Locate the cell with the specified text and output its [x, y] center coordinate. 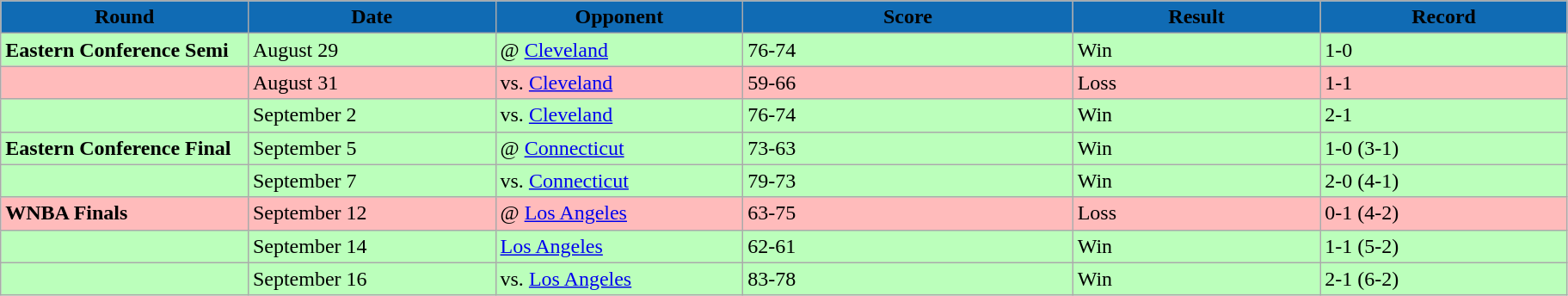
September 5 [372, 148]
@ Los Angeles [619, 213]
2-1 (6-2) [1444, 279]
1-1 [1444, 83]
1-0 [1444, 50]
Score [908, 17]
1-1 (5-2) [1444, 246]
@ Connecticut [619, 148]
73-63 [908, 148]
Eastern Conference Final [125, 148]
Date [372, 17]
59-66 [908, 83]
WNBA Finals [125, 213]
Opponent [619, 17]
Eastern Conference Semi [125, 50]
79-73 [908, 181]
83-78 [908, 279]
Record [1444, 17]
63-75 [908, 213]
September 12 [372, 213]
1-0 (3-1) [1444, 148]
September 16 [372, 279]
Round [125, 17]
Result [1196, 17]
62-61 [908, 246]
2-1 [1444, 115]
September 7 [372, 181]
vs. Los Angeles [619, 279]
September 2 [372, 115]
2-0 (4-1) [1444, 181]
September 14 [372, 246]
@ Cleveland [619, 50]
Los Angeles [619, 246]
August 31 [372, 83]
vs. Connecticut [619, 181]
0-1 (4-2) [1444, 213]
August 29 [372, 50]
